Scan for the cell matching the given text and deliver its [X, Y] coordinate at center. 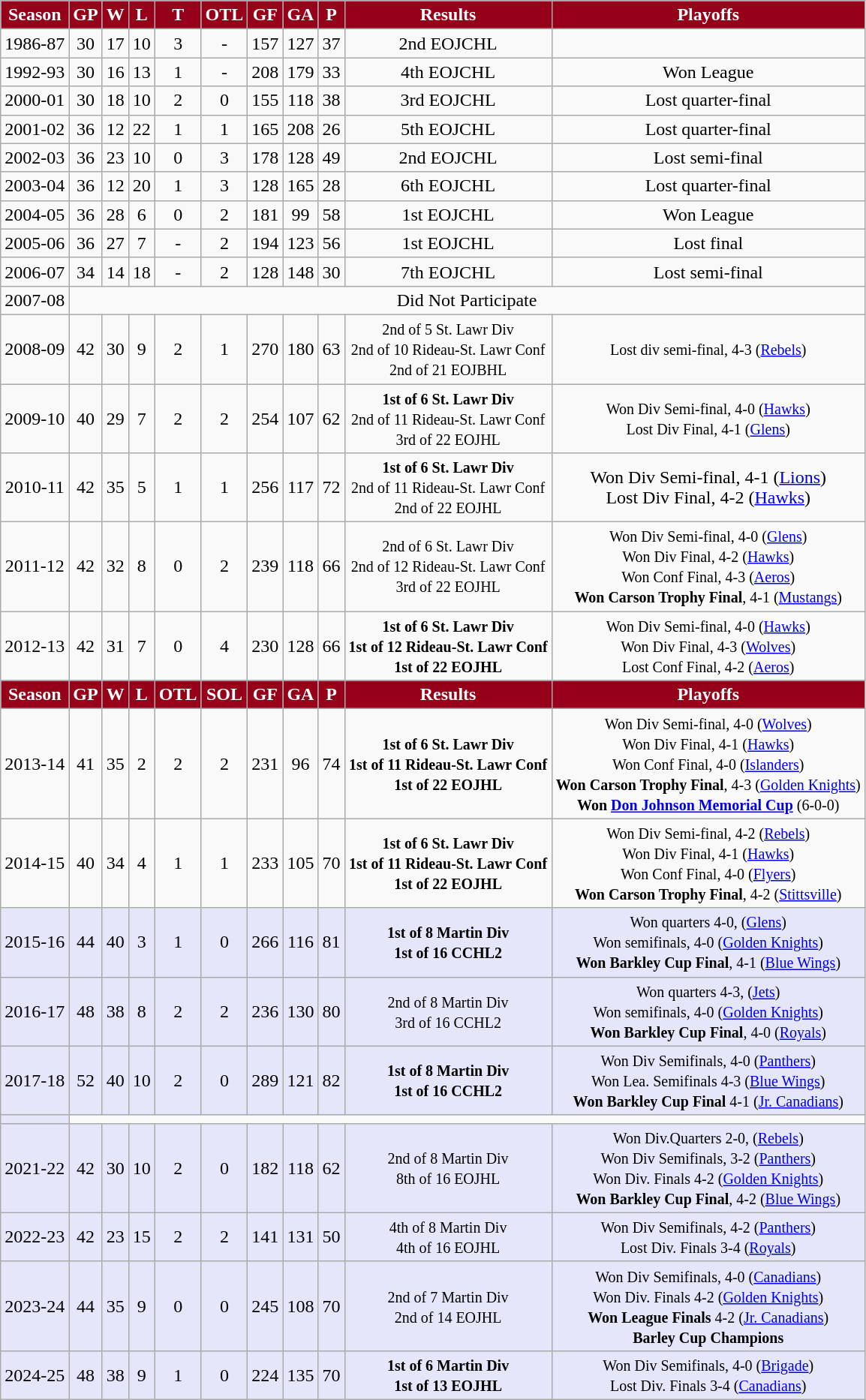
2006-07 [35, 272]
224 [266, 1374]
16 [116, 72]
Won Div Semi-final, 4-0 (Glens)Won Div Final, 4-2 (Hawks)Won Conf Final, 4-3 (Aeros)Won Carson Trophy Final, 4-1 (Mustangs) [708, 567]
6th EOJCHL [448, 186]
107 [300, 419]
2002-03 [35, 158]
81 [332, 942]
2001-02 [35, 129]
Won Div Semifinals, 4-0 (Canadians)Won Div. Finals 4-2 (Golden Knights)Won League Finals 4-2 (Jr. Canadians) Barley Cup Champions [708, 1305]
33 [332, 72]
2008-09 [35, 349]
2023-24 [35, 1305]
56 [332, 243]
2011-12 [35, 567]
2022-23 [35, 1236]
179 [300, 72]
Won quarters 4-3, (Jets)Won semifinals, 4-0 (Golden Knights)Won Barkley Cup Final, 4-0 (Royals) [708, 1011]
194 [266, 243]
58 [332, 215]
123 [300, 243]
T [178, 15]
2nd of 8 Martin Div8th of 16 EOJHL [448, 1167]
82 [332, 1080]
31 [116, 646]
230 [266, 646]
20 [141, 186]
289 [266, 1080]
2005-06 [35, 243]
1st of 6 St. Lawr Div1st of 12 Rideau-St. Lawr Conf1st of 22 EOJHL [448, 646]
121 [300, 1080]
2021-22 [35, 1167]
Won Div Semifinals, 4-2 (Panthers)Lost Div. Finals 3-4 (Royals) [708, 1236]
74 [332, 764]
14 [116, 272]
2000-01 [35, 101]
29 [116, 419]
4th of 8 Martin Div4th of 16 EOJHL [448, 1236]
Won Div Semifinals, 4-0 (Brigade)Lost Div. Finals 3-4 (Canadians) [708, 1374]
155 [266, 101]
Won Div Semi-final, 4-0 (Hawks)Won Div Final, 4-3 (Wolves)Lost Conf Final, 4-2 (Aeros) [708, 646]
2nd of 6 St. Lawr Div2nd of 12 Rideau-St. Lawr Conf3rd of 22 EOJHL [448, 567]
233 [266, 863]
105 [300, 863]
157 [266, 44]
Won Div Semifinals, 4-0 (Panthers)Won Lea. Semifinals 4-3 (Blue Wings)Won Barkley Cup Final 4-1 (Jr. Canadians) [708, 1080]
245 [266, 1305]
63 [332, 349]
99 [300, 215]
2016-17 [35, 1011]
96 [300, 764]
Won Div.Quarters 2-0, (Rebels)Won Div Semifinals, 3-2 (Panthers)Won Div. Finals 4-2 (Golden Knights)Won Barkley Cup Final, 4-2 (Blue Wings) [708, 1167]
127 [300, 44]
Lost div semi-final, 4-3 (Rebels) [708, 349]
26 [332, 129]
1st of 6 St. Lawr Div2nd of 11 Rideau-St. Lawr Conf3rd of 22 EOJHL [448, 419]
Won Div Semi-final, 4-2 (Rebels)Won Div Final, 4-1 (Hawks)Won Conf Final, 4-0 (Flyers)Won Carson Trophy Final, 4-2 (Stittsville) [708, 863]
2009-10 [35, 419]
15 [141, 1236]
182 [266, 1167]
Lost final [708, 243]
3rd EOJCHL [448, 101]
Won Div Semi-final, 4-0 (Hawks)Lost Div Final, 4-1 (Glens) [708, 419]
80 [332, 1011]
2013-14 [35, 764]
181 [266, 215]
236 [266, 1011]
5 [141, 488]
6 [141, 215]
SOL [224, 695]
108 [300, 1305]
231 [266, 764]
1986-87 [35, 44]
Won quarters 4-0, (Glens)Won semifinals, 4-0 (Golden Knights)Won Barkley Cup Final, 4-1 (Blue Wings) [708, 942]
17 [116, 44]
4th EOJCHL [448, 72]
5th EOJCHL [448, 129]
178 [266, 158]
2010-11 [35, 488]
Did Not Participate [467, 300]
2007-08 [35, 300]
2015-16 [35, 942]
49 [332, 158]
52 [86, 1080]
50 [332, 1236]
1st of 6 St. Lawr Div2nd of 11 Rideau-St. Lawr Conf2nd of 22 EOJHL [448, 488]
32 [116, 567]
254 [266, 419]
148 [300, 272]
117 [300, 488]
131 [300, 1236]
130 [300, 1011]
2004-05 [35, 215]
7th EOJCHL [448, 272]
239 [266, 567]
2nd of 7 Martin Div2nd of 14 EOJHL [448, 1305]
2nd of 5 St. Lawr Div2nd of 10 Rideau-St. Lawr Conf2nd of 21 EOJBHL [448, 349]
2024-25 [35, 1374]
116 [300, 942]
141 [266, 1236]
266 [266, 942]
72 [332, 488]
2012-13 [35, 646]
256 [266, 488]
2nd of 8 Martin Div3rd of 16 CCHL2 [448, 1011]
135 [300, 1374]
2014-15 [35, 863]
2017-18 [35, 1080]
13 [141, 72]
1992-93 [35, 72]
22 [141, 129]
Won Div Semi-final, 4-1 (Lions)Lost Div Final, 4-2 (Hawks) [708, 488]
180 [300, 349]
270 [266, 349]
27 [116, 243]
41 [86, 764]
1st of 6 Martin Div1st of 13 EOJHL [448, 1374]
2003-04 [35, 186]
37 [332, 44]
